From the cell containing the given text, extract its center point as [X, Y] coordinate. 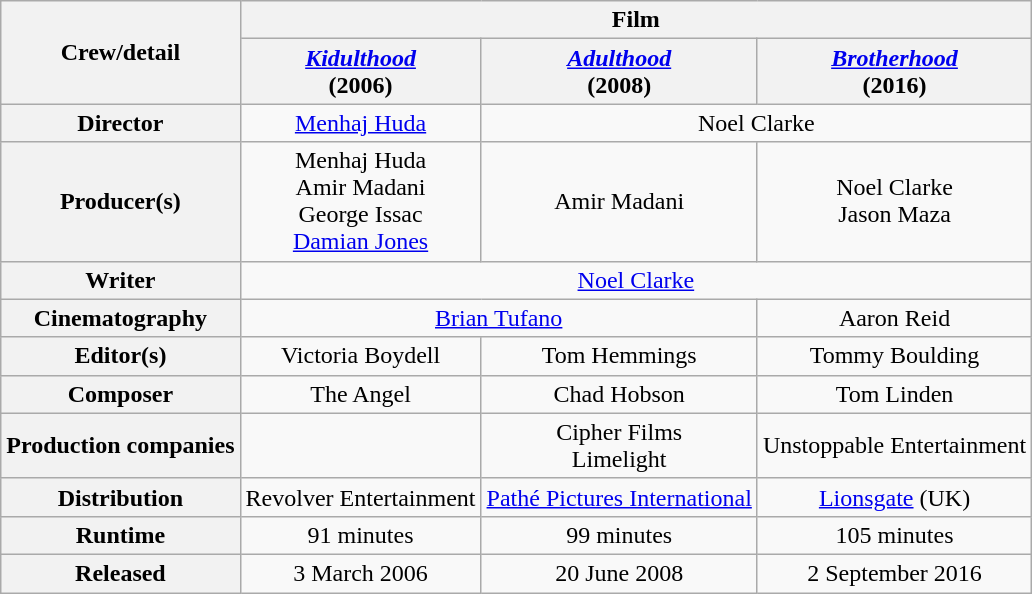
Editor(s) [120, 356]
3 March 2006 [360, 573]
Lionsgate (UK) [894, 497]
The Angel [360, 394]
Producer(s) [120, 202]
Brian Tufano [498, 318]
Victoria Boydell [360, 356]
Tom Hemmings [619, 356]
Writer [120, 280]
91 minutes [360, 535]
Runtime [120, 535]
Pathé Pictures International [619, 497]
Crew/detail [120, 52]
Director [120, 123]
Composer [120, 394]
Revolver Entertainment [360, 497]
Released [120, 573]
Unstoppable Entertainment [894, 446]
Menhaj HudaAmir MadaniGeorge IssacDamian Jones [360, 202]
Adulthood(2008) [619, 72]
Production companies [120, 446]
20 June 2008 [619, 573]
Noel ClarkeJason Maza [894, 202]
Cinematography [120, 318]
Brotherhood(2016) [894, 72]
Menhaj Huda [360, 123]
2 September 2016 [894, 573]
Cipher FilmsLimelight [619, 446]
Tommy Boulding [894, 356]
99 minutes [619, 535]
Amir Madani [619, 202]
Aaron Reid [894, 318]
Chad Hobson [619, 394]
Film [636, 20]
Distribution [120, 497]
Tom Linden [894, 394]
105 minutes [894, 535]
Kidulthood(2006) [360, 72]
